Output the (x, y) coordinate of the center of the cell containing the given text.  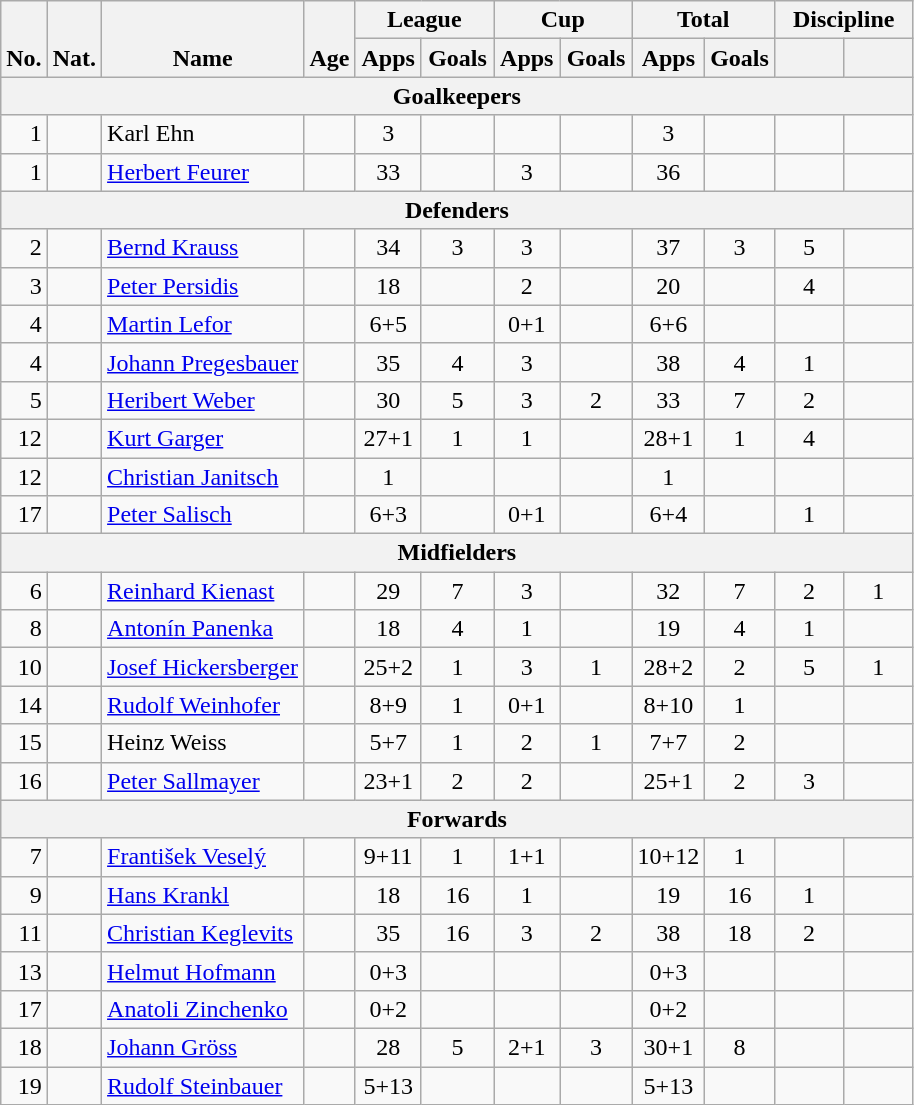
Peter Salisch (203, 515)
Forwards (457, 819)
30 (388, 400)
Reinhard Kienast (203, 591)
No. (24, 39)
Johann Gröss (203, 1047)
Kurt Garger (203, 438)
28+2 (668, 667)
25+1 (668, 781)
8+9 (388, 705)
5+7 (388, 743)
20 (668, 286)
Rudolf Steinbauer (203, 1085)
13 (24, 971)
Herbert Feurer (203, 172)
Peter Persidis (203, 286)
Midfielders (457, 553)
Johann Pregesbauer (203, 362)
Cup (564, 20)
7+7 (668, 743)
25+2 (388, 667)
36 (668, 172)
1+1 (528, 857)
14 (24, 705)
37 (668, 248)
28 (388, 1047)
27+1 (388, 438)
Karl Ehn (203, 134)
15 (24, 743)
František Veselý (203, 857)
10 (24, 667)
Total (703, 20)
Christian Janitsch (203, 477)
Christian Keglevits (203, 933)
Antonín Panenka (203, 629)
30+1 (668, 1047)
Helmut Hofmann (203, 971)
6+4 (668, 515)
Age (330, 39)
28+1 (668, 438)
29 (388, 591)
2+1 (528, 1047)
6+3 (388, 515)
32 (668, 591)
8+10 (668, 705)
Martin Lefor (203, 324)
9 (24, 895)
Bernd Krauss (203, 248)
6+5 (388, 324)
Rudolf Weinhofer (203, 705)
Peter Sallmayer (203, 781)
Nat. (74, 39)
11 (24, 933)
Name (203, 39)
34 (388, 248)
Heinz Weiss (203, 743)
9+11 (388, 857)
Discipline (844, 20)
Hans Krankl (203, 895)
League (424, 20)
Josef Hickersberger (203, 667)
23+1 (388, 781)
Goalkeepers (457, 96)
Heribert Weber (203, 400)
6 (24, 591)
10+12 (668, 857)
Anatoli Zinchenko (203, 1009)
6+6 (668, 324)
Defenders (457, 210)
